Pinpoint the cell where the given text exists, returning its (x, y) midpoint coordinate. 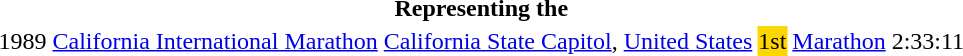
California International Marathon (215, 41)
1st (772, 41)
Marathon (839, 41)
California State Capitol, United States (568, 41)
